Capture the cell that displays the provided text and extract its (x, y) central coordinate. 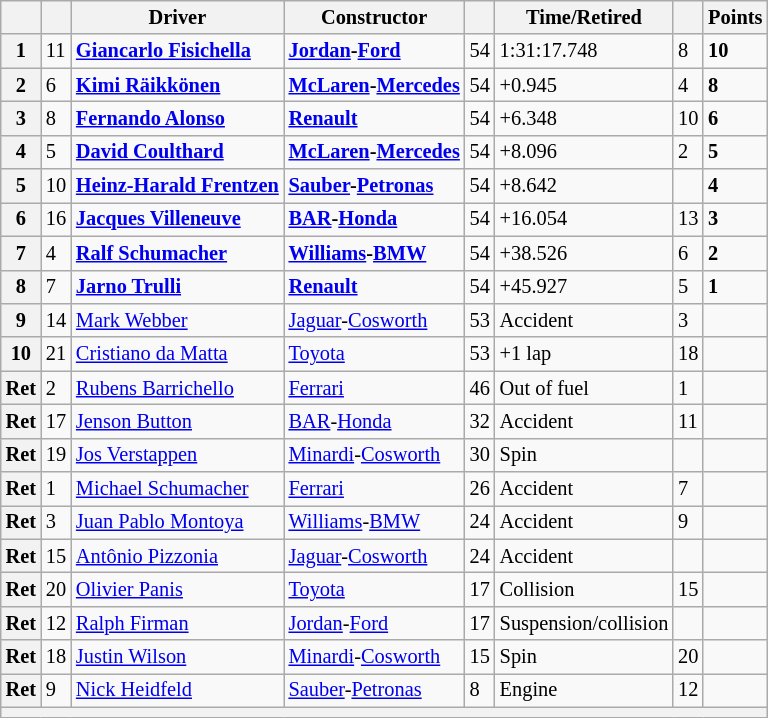
Cristiano da Matta (178, 354)
Nick Heidfeld (178, 690)
Justin Wilson (178, 657)
Fernando Alonso (178, 118)
32 (480, 421)
Juan Pablo Montoya (178, 522)
Antônio Pizzonia (178, 556)
Suspension/collision (584, 623)
16 (56, 219)
+8.642 (584, 186)
+8.096 (584, 152)
26 (480, 489)
Time/Retired (584, 17)
+6.348 (584, 118)
30 (480, 455)
Jenson Button (178, 421)
+38.526 (584, 253)
Driver (178, 17)
46 (480, 388)
David Coulthard (178, 152)
+1 lap (584, 354)
Heinz-Harald Frentzen (178, 186)
Kimi Räikkönen (178, 85)
Out of fuel (584, 388)
Constructor (374, 17)
1:31:17.748 (584, 51)
Points (735, 17)
Ralf Schumacher (178, 253)
Mark Webber (178, 320)
+0.945 (584, 85)
Giancarlo Fisichella (178, 51)
Engine (584, 690)
Jarno Trulli (178, 287)
Olivier Panis (178, 589)
Michael Schumacher (178, 489)
14 (56, 320)
21 (56, 354)
Collision (584, 589)
+16.054 (584, 219)
13 (688, 219)
Rubens Barrichello (178, 388)
+45.927 (584, 287)
Jacques Villeneuve (178, 219)
Ralph Firman (178, 623)
Jos Verstappen (178, 455)
19 (56, 455)
